Search for the cell housing the specified text and yield its [x, y] center coordinate. 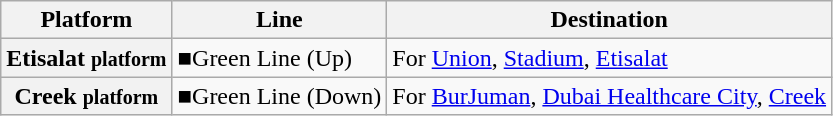
For Union, Stadium, Etisalat [610, 58]
Platform [86, 20]
■Green Line (Up) [280, 58]
Etisalat platform [86, 58]
For BurJuman, Dubai Healthcare City, Creek [610, 96]
■Green Line (Down) [280, 96]
Line [280, 20]
Destination [610, 20]
Creek platform [86, 96]
